Extract the (X, Y) coordinate from the center of the cell holding the provided text.  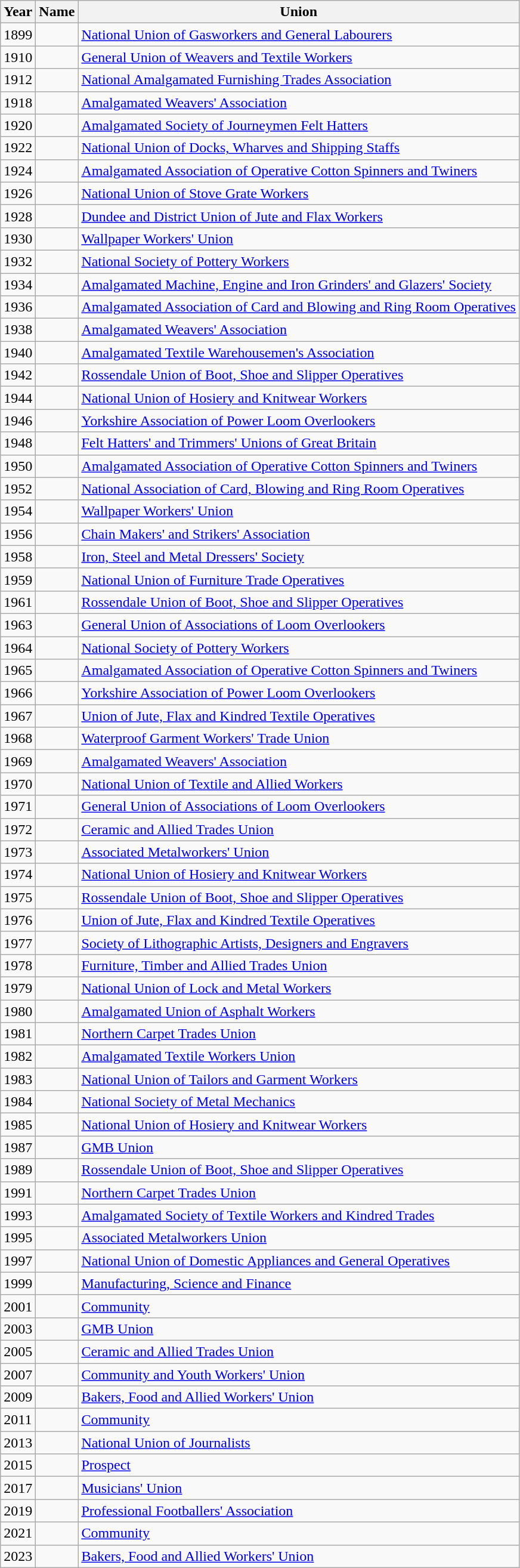
1926 (18, 193)
Prospect (299, 1465)
Dundee and District Union of Jute and Flax Workers (299, 216)
1938 (18, 330)
Year (18, 12)
1985 (18, 1125)
2019 (18, 1511)
Felt Hatters' and Trimmers' Unions of Great Britain (299, 443)
Society of Lithographic Artists, Designers and Engravers (299, 943)
Amalgamated Textile Workers Union (299, 1057)
2013 (18, 1443)
1976 (18, 920)
1982 (18, 1057)
1984 (18, 1102)
1910 (18, 57)
2009 (18, 1397)
1963 (18, 625)
National Union of Journalists (299, 1443)
1946 (18, 421)
Community and Youth Workers' Union (299, 1374)
Chain Makers' and Strikers' Association (299, 534)
1932 (18, 261)
1969 (18, 761)
1975 (18, 897)
1965 (18, 671)
1934 (18, 285)
1968 (18, 739)
1899 (18, 35)
1928 (18, 216)
National Union of Textile and Allied Workers (299, 784)
Amalgamated Association of Card and Blowing and Ring Room Operatives (299, 307)
1999 (18, 1283)
National Union of Furniture Trade Operatives (299, 579)
Waterproof Garment Workers' Trade Union (299, 739)
National Association of Card, Blowing and Ring Room Operatives (299, 489)
Name (57, 12)
Manufacturing, Science and Finance (299, 1283)
1991 (18, 1193)
2017 (18, 1488)
1979 (18, 988)
1922 (18, 148)
National Union of Gasworkers and General Labourers (299, 35)
National Union of Tailors and Garment Workers (299, 1079)
Amalgamated Society of Journeymen Felt Hatters (299, 125)
1954 (18, 511)
1983 (18, 1079)
Amalgamated Society of Textile Workers and Kindred Trades (299, 1215)
2001 (18, 1306)
1964 (18, 647)
1972 (18, 829)
1940 (18, 353)
2021 (18, 1533)
1993 (18, 1215)
Professional Footballers' Association (299, 1511)
1974 (18, 875)
1912 (18, 80)
1981 (18, 1034)
1959 (18, 579)
1950 (18, 466)
Amalgamated Union of Asphalt Workers (299, 1011)
National Union of Lock and Metal Workers (299, 988)
1944 (18, 398)
1930 (18, 239)
1924 (18, 171)
2003 (18, 1329)
2007 (18, 1374)
1970 (18, 784)
Furniture, Timber and Allied Trades Union (299, 965)
1967 (18, 716)
National Union of Stove Grate Workers (299, 193)
1971 (18, 807)
2015 (18, 1465)
1989 (18, 1170)
Musicians' Union (299, 1488)
1918 (18, 103)
1987 (18, 1147)
1995 (18, 1238)
Associated Metalworkers Union (299, 1238)
1978 (18, 965)
National Society of Metal Mechanics (299, 1102)
2005 (18, 1351)
1977 (18, 943)
1956 (18, 534)
Union (299, 12)
Iron, Steel and Metal Dressers' Society (299, 557)
2023 (18, 1556)
1942 (18, 375)
National Union of Domestic Appliances and General Operatives (299, 1261)
General Union of Weavers and Textile Workers (299, 57)
1973 (18, 852)
1920 (18, 125)
1948 (18, 443)
1980 (18, 1011)
2011 (18, 1420)
Associated Metalworkers' Union (299, 852)
1958 (18, 557)
1997 (18, 1261)
1936 (18, 307)
1966 (18, 693)
National Union of Docks, Wharves and Shipping Staffs (299, 148)
1961 (18, 602)
National Amalgamated Furnishing Trades Association (299, 80)
Amalgamated Textile Warehousemen's Association (299, 353)
Amalgamated Machine, Engine and Iron Grinders' and Glazers' Society (299, 285)
1952 (18, 489)
